Capture the cell that displays the provided text and extract its [x, y] central coordinate. 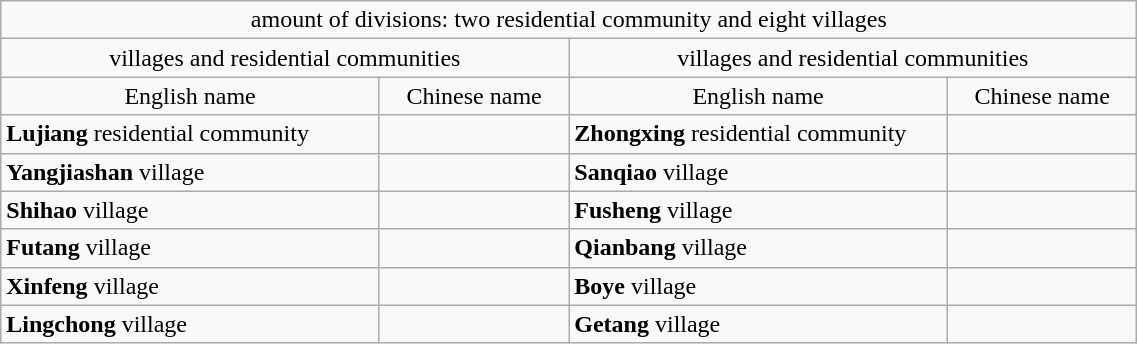
Lingchong village [190, 324]
Shihao village [190, 210]
Fusheng village [758, 210]
Futang village [190, 248]
Sanqiao village [758, 172]
Getang village [758, 324]
Yangjiashan village [190, 172]
Xinfeng village [190, 286]
amount of divisions: two residential community and eight villages [569, 20]
Zhongxing residential community [758, 134]
Boye village [758, 286]
Qianbang village [758, 248]
Lujiang residential community [190, 134]
